Provide the (X, Y) coordinate of the cell's center where the given text is located.  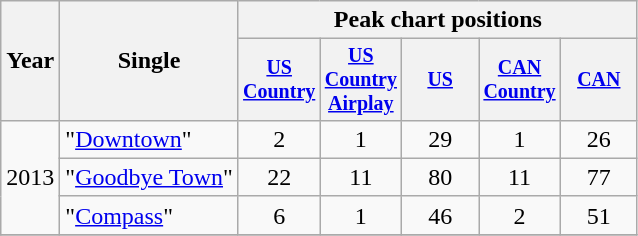
CAN Country (520, 80)
77 (598, 177)
CAN (598, 80)
26 (598, 139)
51 (598, 215)
22 (279, 177)
Year (30, 61)
US Country (279, 80)
80 (440, 177)
6 (279, 215)
29 (440, 139)
46 (440, 215)
US Country Airplay (361, 80)
"Compass" (150, 215)
"Downtown" (150, 139)
Single (150, 61)
US (440, 80)
Peak chart positions (438, 20)
2013 (30, 177)
"Goodbye Town" (150, 177)
